Output the (X, Y) coordinate of the center of the cell containing the given text.  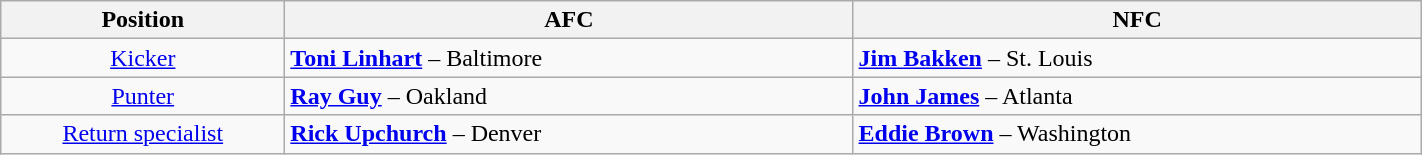
Rick Upchurch – Denver (569, 134)
Ray Guy – Oakland (569, 96)
Position (143, 20)
Toni Linhart – Baltimore (569, 58)
AFC (569, 20)
NFC (1137, 20)
Kicker (143, 58)
Eddie Brown – Washington (1137, 134)
Punter (143, 96)
Jim Bakken – St. Louis (1137, 58)
John James – Atlanta (1137, 96)
Return specialist (143, 134)
